Locate the cell with the specified text and output its (X, Y) center coordinate. 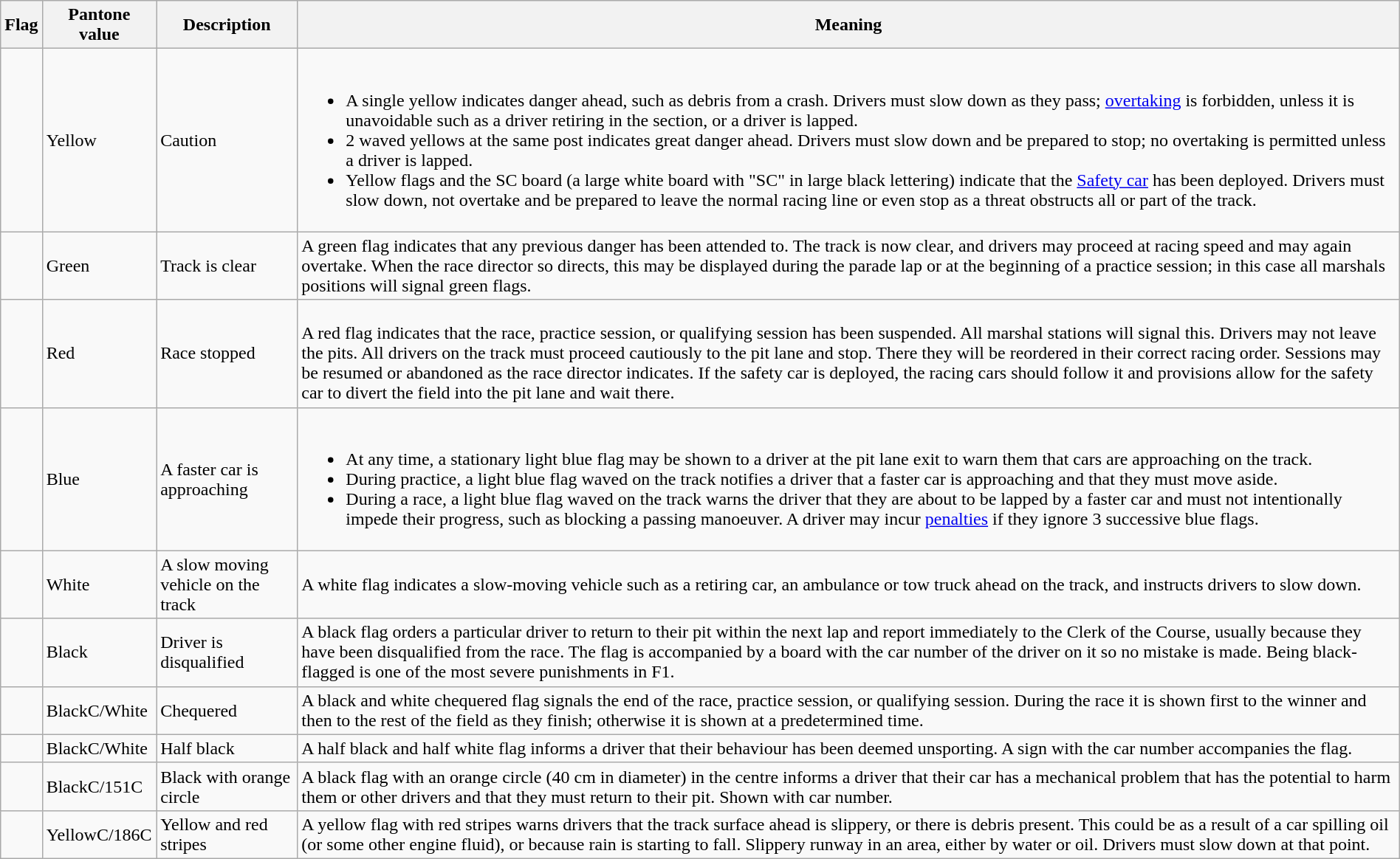
A half black and half white flag informs a driver that their behaviour has been deemed unsporting. A sign with the car number accompanies the flag. (848, 748)
Black with orange circle (227, 787)
Race stopped (227, 353)
Red (99, 353)
A slow moving vehicle on the track (227, 584)
Track is clear (227, 266)
A faster car is approaching (227, 479)
Flag (21, 25)
Yellow and red stripes (227, 834)
Driver is disqualified (227, 652)
Pantone value (99, 25)
BlackC/151C (99, 787)
Meaning (848, 25)
Chequered (227, 710)
Yellow (99, 140)
White (99, 584)
Half black (227, 748)
Green (99, 266)
Caution (227, 140)
Black (99, 652)
YellowC/186C (99, 834)
Description (227, 25)
Blue (99, 479)
